Return (x, y) of the center of cell containing provided text 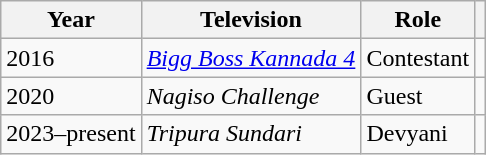
2016 (71, 58)
Guest (418, 96)
Devyani (418, 134)
Television (251, 20)
Role (418, 20)
2023–present (71, 134)
Year (71, 20)
Tripura Sundari (251, 134)
Contestant (418, 58)
2020 (71, 96)
Bigg Boss Kannada 4 (251, 58)
Nagiso Challenge (251, 96)
